Determine the [x, y] coordinate at the center of the cell enclosing the given text.  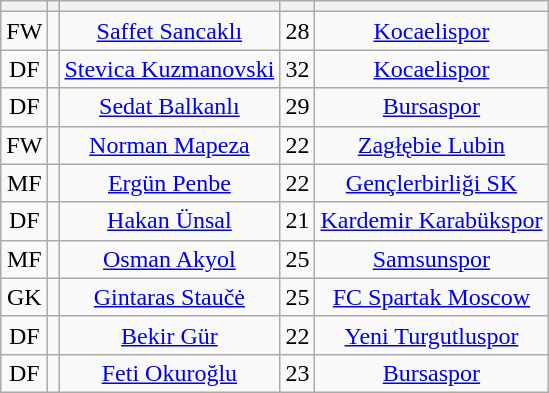
32 [298, 69]
Zagłębie Lubin [432, 145]
Osman Akyol [170, 259]
GK [24, 297]
Kardemir Karabükspor [432, 221]
29 [298, 107]
Gintaras Staučė [170, 297]
Norman Mapeza [170, 145]
Sedat Balkanlı [170, 107]
Bekir Gür [170, 335]
Ergün Penbe [170, 183]
Saffet Sancaklı [170, 31]
28 [298, 31]
Samsunspor [432, 259]
23 [298, 373]
Hakan Ünsal [170, 221]
Yeni Turgutluspor [432, 335]
FC Spartak Moscow [432, 297]
Gençlerbirliği SK [432, 183]
Stevica Kuzmanovski [170, 69]
Feti Okuroğlu [170, 373]
21 [298, 221]
